Extract the (x, y) coordinate from the center of the cell holding the provided text.  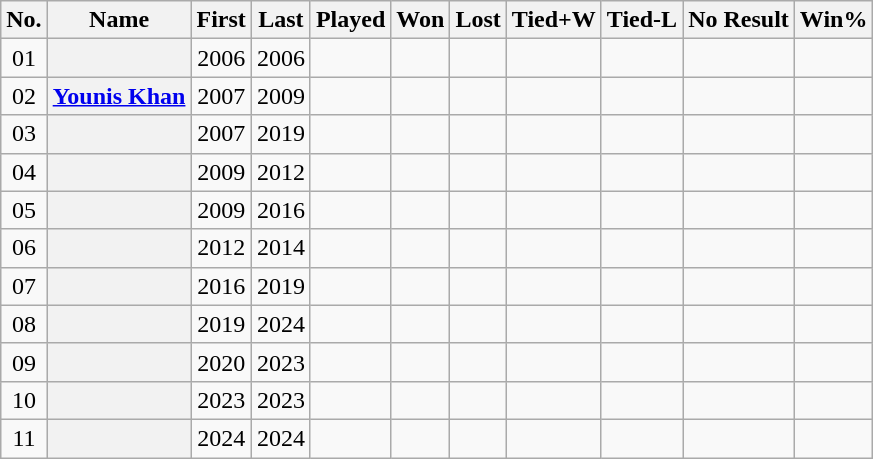
10 (24, 400)
Played (350, 20)
05 (24, 210)
Younis Khan (119, 96)
01 (24, 58)
No. (24, 20)
11 (24, 438)
Last (280, 20)
Win% (834, 20)
Won (420, 20)
Name (119, 20)
No Result (739, 20)
03 (24, 134)
First (221, 20)
02 (24, 96)
2014 (280, 248)
07 (24, 286)
09 (24, 362)
Tied+W (554, 20)
06 (24, 248)
04 (24, 172)
Lost (478, 20)
08 (24, 324)
Tied-L (642, 20)
2020 (221, 362)
